Return [x, y] of the center of cell containing provided text 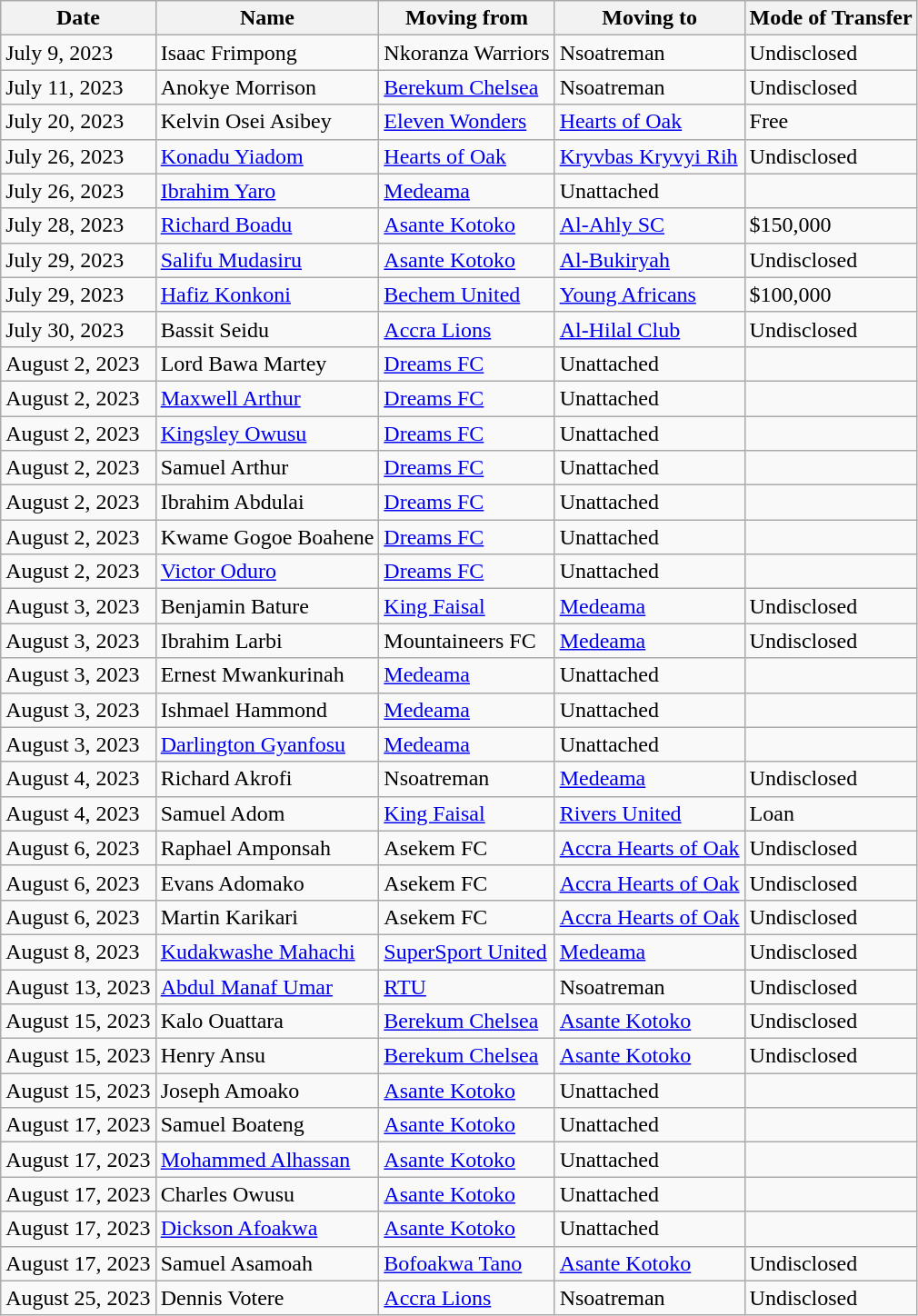
$150,000 [831, 225]
Kudakwashe Mahachi [267, 952]
Isaac Frimpong [267, 53]
Dennis Votere [267, 1298]
Samuel Boateng [267, 1125]
Darlington Gyanfosu [267, 744]
Ibrahim Larbi [267, 641]
July 28, 2023 [78, 225]
Mode of Transfer [831, 18]
Date [78, 18]
Dickson Afoakwa [267, 1229]
RTU [467, 986]
August 8, 2023 [78, 952]
Al-Ahly SC [649, 225]
August 25, 2023 [78, 1298]
Maxwell Arthur [267, 398]
Bofoakwa Tano [467, 1263]
July 11, 2023 [78, 87]
Moving to [649, 18]
Name [267, 18]
Evans Adomako [267, 882]
Salifu Mudasiru [267, 260]
August 13, 2023 [78, 986]
Al-Hilal Club [649, 329]
Kalo Ouattara [267, 1022]
Loan [831, 813]
July 20, 2023 [78, 122]
Al-Bukiryah [649, 260]
Mountaineers FC [467, 641]
Victor Oduro [267, 572]
Ernest Mwankurinah [267, 675]
Raphael Amponsah [267, 848]
Joseph Amoako [267, 1091]
Free [831, 122]
Bechem United [467, 294]
Benjamin Bature [267, 606]
Samuel Asamoah [267, 1263]
Rivers United [649, 813]
Ibrahim Yaro [267, 191]
Mohammed Alhassan [267, 1160]
SuperSport United [467, 952]
Samuel Adom [267, 813]
Kelvin Osei Asibey [267, 122]
Eleven Wonders [467, 122]
Kryvbas Kryvyi Rih [649, 156]
Nkoranza Warriors [467, 53]
July 9, 2023 [78, 53]
Kingsley Owusu [267, 434]
Kwame Gogoe Boahene [267, 537]
Ishmael Hammond [267, 710]
Samuel Arthur [267, 468]
Richard Boadu [267, 225]
Young Africans [649, 294]
Moving from [467, 18]
Konadu Yiadom [267, 156]
Martin Karikari [267, 917]
Charles Owusu [267, 1194]
Anokye Morrison [267, 87]
$100,000 [831, 294]
Henry Ansu [267, 1056]
Richard Akrofi [267, 779]
Bassit Seidu [267, 329]
Abdul Manaf Umar [267, 986]
July 30, 2023 [78, 329]
Ibrahim Abdulai [267, 503]
Hafiz Konkoni [267, 294]
Lord Bawa Martey [267, 364]
